Find where the given text appears and provide that cell's center as [x, y] coordinate. 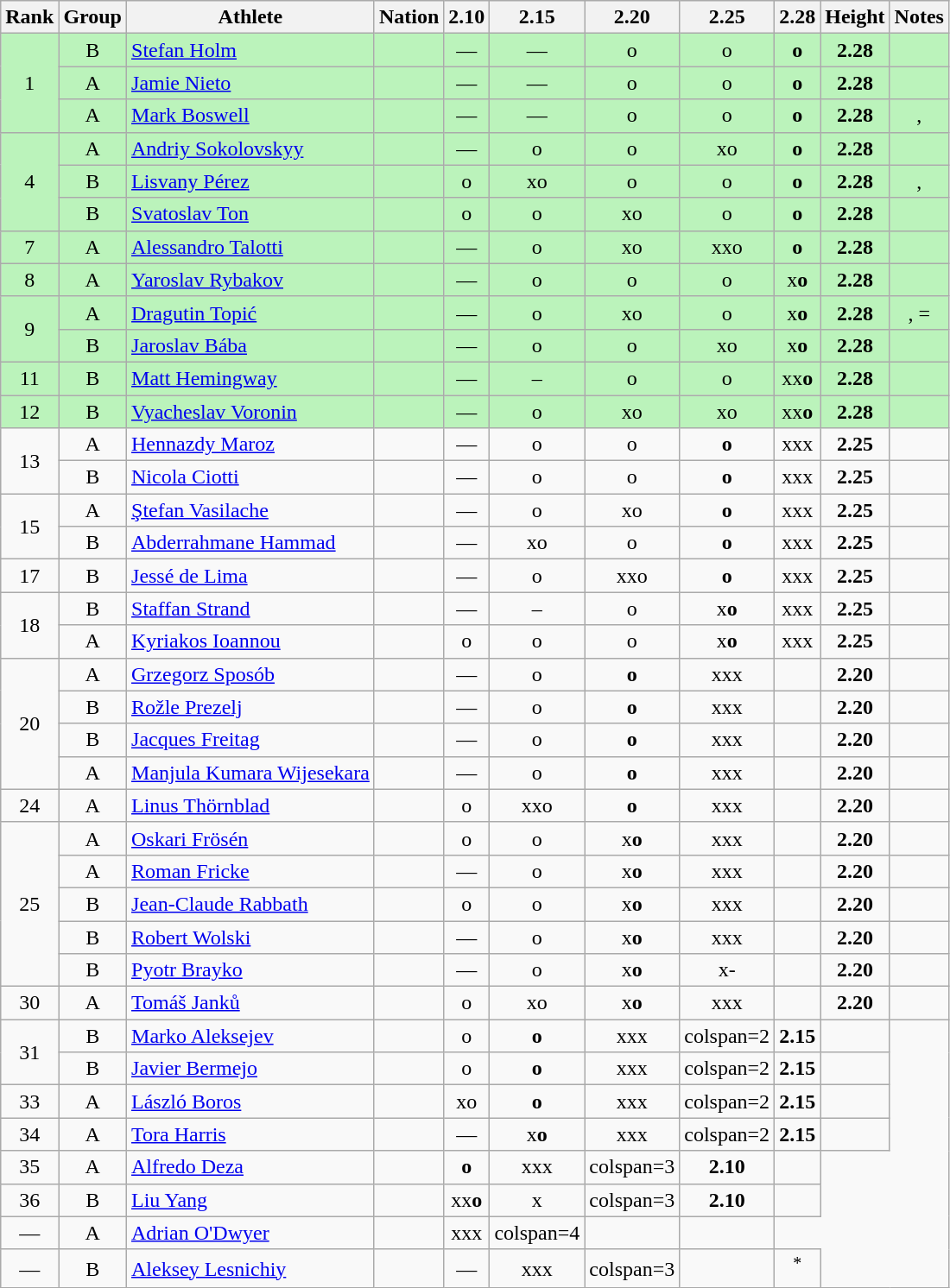
Svatoslav Ton [250, 214]
Jaroslav Bába [250, 345]
Vyacheslav Voronin [250, 412]
30 [29, 1003]
Group [93, 17]
Ştefan Vasilache [250, 510]
colspan=4 [537, 1233]
Jamie Nieto [250, 83]
Nation [408, 17]
Roman Fricke [250, 871]
Abderrahmane Hammad [250, 543]
Tomáš Janků [250, 1003]
36 [29, 1200]
Hennazdy Maroz [250, 445]
7 [29, 247]
László Boros [250, 1102]
18 [29, 625]
1 [29, 83]
33 [29, 1102]
17 [29, 576]
Jessé de Lima [250, 576]
Kyriakos Ioannou [250, 641]
, = [919, 313]
Dragutin Topić [250, 313]
Yaroslav Rybakov [250, 280]
Nicola Ciotti [250, 477]
20 [29, 723]
9 [29, 329]
x [537, 1200]
Staffan Strand [250, 609]
Robert Wolski [250, 937]
Javier Bermejo [250, 1069]
Stefan Holm [250, 50]
Pyotr Brayko [250, 970]
Mark Boswell [250, 116]
Matt Hemingway [250, 378]
Jacques Freitag [250, 740]
Marko Aleksejev [250, 1036]
Athlete [250, 17]
Liu Yang [250, 1200]
Rank [29, 17]
Linus Thörnblad [250, 805]
15 [29, 527]
Jean-Claude Rabbath [250, 904]
8 [29, 280]
Height [855, 17]
Grzegorz Sposób [250, 674]
Lisvany Pérez [250, 181]
35 [29, 1167]
4 [29, 181]
Aleksey Lesnichiy [250, 1269]
Alfredo Deza [250, 1167]
Rožle Prezelj [250, 707]
34 [29, 1134]
12 [29, 412]
x- [727, 970]
13 [29, 461]
Alessandro Talotti [250, 247]
31 [29, 1052]
Manjula Kumara Wijesekara [250, 773]
Oskari Frösén [250, 838]
Tora Harris [250, 1134]
25 [29, 904]
Adrian O'Dwyer [250, 1233]
11 [29, 378]
Andriy Sokolovskyy [250, 148]
* [798, 1269]
24 [29, 805]
Notes [919, 17]
